Output the (X, Y) coordinate of the center of the cell containing the given text.  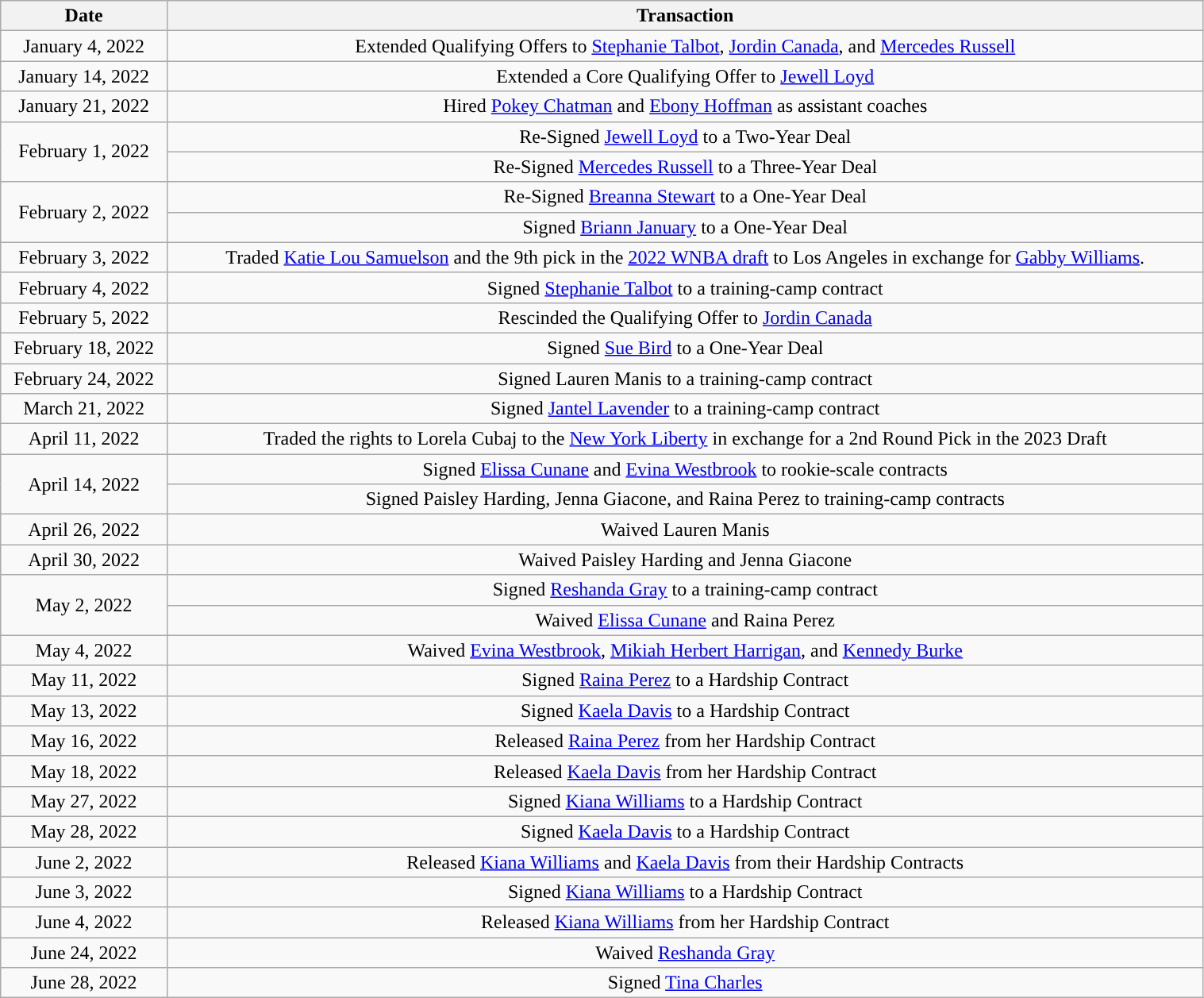
February 18, 2022 (84, 348)
January 4, 2022 (84, 46)
Re-Signed Mercedes Russell to a Three-Year Deal (685, 167)
June 28, 2022 (84, 983)
Released Kaela Davis from her Hardship Contract (685, 771)
Traded Katie Lou Samuelson and the 9th pick in the 2022 WNBA draft to Los Angeles in exchange for Gabby Williams. (685, 257)
Signed Raina Perez to a Hardship Contract (685, 680)
Hired Pokey Chatman and Ebony Hoffman as assistant coaches (685, 106)
Signed Jantel Lavender to a training-camp contract (685, 409)
May 28, 2022 (84, 831)
June 4, 2022 (84, 923)
Traded the rights to Lorela Cubaj to the New York Liberty in exchange for a 2nd Round Pick in the 2023 Draft (685, 439)
February 4, 2022 (84, 287)
February 5, 2022 (84, 318)
June 3, 2022 (84, 892)
Signed Tina Charles (685, 983)
January 21, 2022 (84, 106)
February 3, 2022 (84, 257)
Waived Paisley Harding and Jenna Giacone (685, 560)
Signed Reshanda Gray to a training-camp contract (685, 590)
May 16, 2022 (84, 741)
Signed Elissa Cunane and Evina Westbrook to rookie-scale contracts (685, 469)
Released Kiana Williams from her Hardship Contract (685, 923)
Extended a Core Qualifying Offer to Jewell Loyd (685, 76)
Waived Elissa Cunane and Raina Perez (685, 620)
May 13, 2022 (84, 711)
Released Kiana Williams and Kaela Davis from their Hardship Contracts (685, 861)
Signed Stephanie Talbot to a training-camp contract (685, 287)
Waived Reshanda Gray (685, 953)
Signed Sue Bird to a One-Year Deal (685, 348)
May 27, 2022 (84, 801)
February 1, 2022 (84, 152)
April 11, 2022 (84, 439)
Extended Qualifying Offers to Stephanie Talbot, Jordin Canada, and Mercedes Russell (685, 46)
May 11, 2022 (84, 680)
March 21, 2022 (84, 409)
June 2, 2022 (84, 861)
May 4, 2022 (84, 650)
Signed Paisley Harding, Jenna Giacone, and Raina Perez to training-camp contracts (685, 499)
February 24, 2022 (84, 379)
May 18, 2022 (84, 771)
April 30, 2022 (84, 560)
June 24, 2022 (84, 953)
Waived Lauren Manis (685, 530)
May 2, 2022 (84, 605)
February 2, 2022 (84, 212)
Date (84, 16)
April 26, 2022 (84, 530)
April 14, 2022 (84, 484)
January 14, 2022 (84, 76)
Signed Briann January to a One-Year Deal (685, 227)
Re-Signed Jewell Loyd to a Two-Year Deal (685, 137)
Rescinded the Qualifying Offer to Jordin Canada (685, 318)
Transaction (685, 16)
Released Raina Perez from her Hardship Contract (685, 741)
Signed Lauren Manis to a training-camp contract (685, 379)
Waived Evina Westbrook, Mikiah Herbert Harrigan, and Kennedy Burke (685, 650)
Re-Signed Breanna Stewart to a One-Year Deal (685, 197)
